Search for the cell housing the specified text and yield its [x, y] center coordinate. 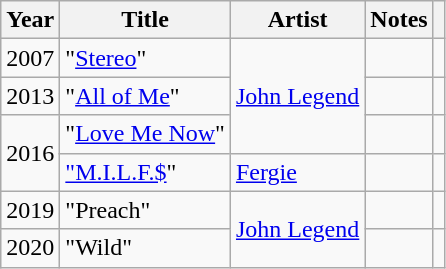
Notes [399, 20]
"Wild" [146, 248]
"M.I.L.F.$" [146, 172]
Artist [297, 20]
Year [30, 20]
2020 [30, 248]
2007 [30, 58]
"Preach" [146, 210]
Fergie [297, 172]
2013 [30, 96]
2019 [30, 210]
2016 [30, 153]
Title [146, 20]
"All of Me" [146, 96]
"Love Me Now" [146, 134]
"Stereo" [146, 58]
